Identify which cell holds the provided text, then report its (x, y) central coordinate. 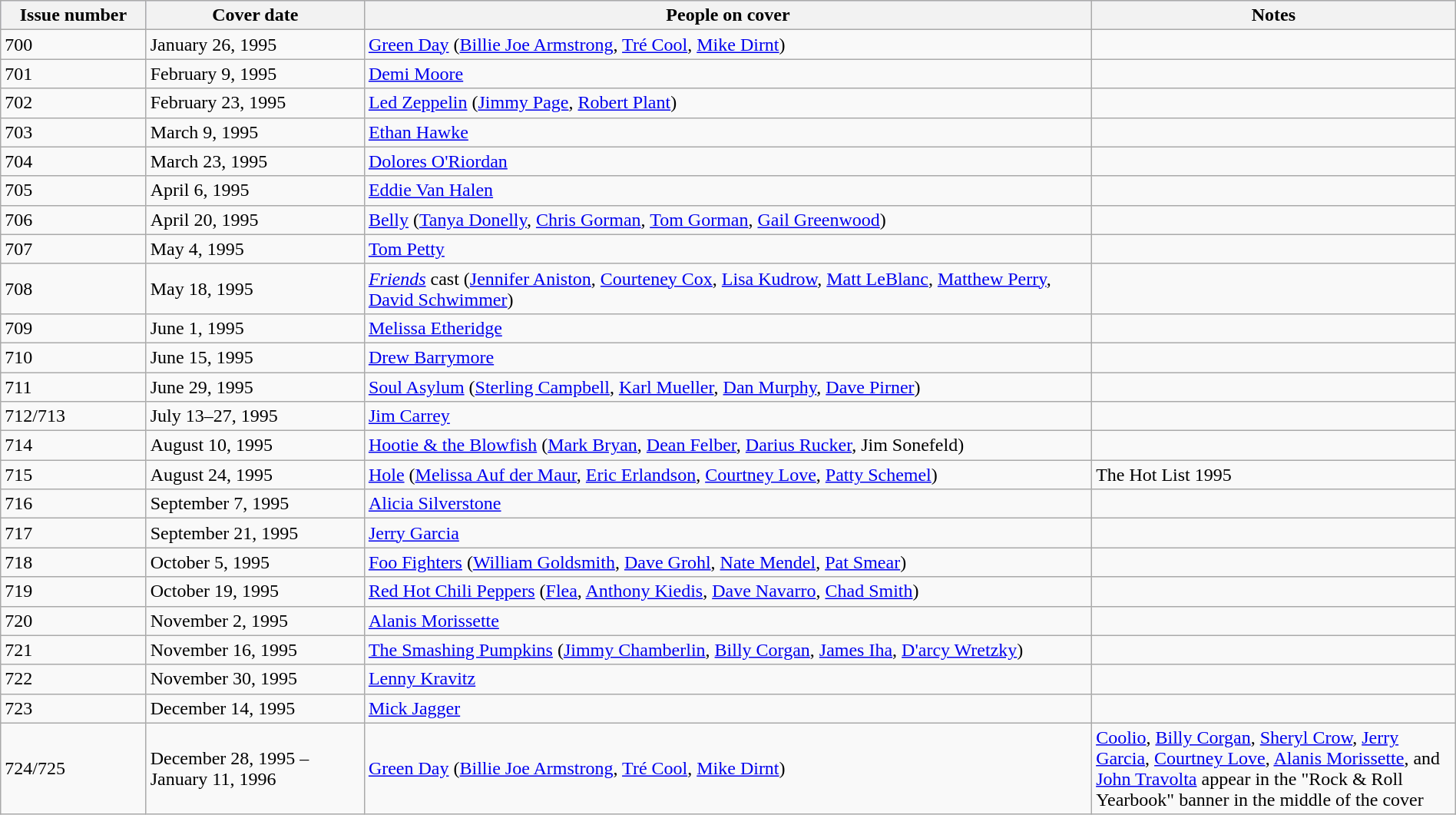
The Smashing Pumpkins (Jimmy Chamberlin, Billy Corgan, James Iha, D'arcy Wretzky) (728, 650)
October 5, 1995 (255, 562)
June 1, 1995 (255, 328)
Alicia Silverstone (728, 504)
June 15, 1995 (255, 357)
724/725 (74, 768)
721 (74, 650)
Red Hot Chili Peppers (Flea, Anthony Kiedis, Dave Navarro, Chad Smith) (728, 591)
February 23, 1995 (255, 103)
October 19, 1995 (255, 591)
December 14, 1995 (255, 708)
Alanis Morissette (728, 621)
Hootie & the Blowfish (Mark Bryan, Dean Felber, Darius Rucker, Jim Sonefeld) (728, 446)
701 (74, 74)
September 7, 1995 (255, 504)
People on cover (728, 15)
May 18, 1995 (255, 289)
December 28, 1995 – January 11, 1996 (255, 768)
March 9, 1995 (255, 132)
Hole (Melissa Auf der Maur, Eric Erlandson, Courtney Love, Patty Schemel) (728, 475)
712/713 (74, 416)
723 (74, 708)
Eddie Van Halen (728, 190)
Jim Carrey (728, 416)
August 10, 1995 (255, 446)
716 (74, 504)
Dolores O'Riordan (728, 161)
715 (74, 475)
700 (74, 45)
Belly (Tanya Donelly, Chris Gorman, Tom Gorman, Gail Greenwood) (728, 220)
717 (74, 533)
Demi Moore (728, 74)
July 13–27, 1995 (255, 416)
April 6, 1995 (255, 190)
November 16, 1995 (255, 650)
March 23, 1995 (255, 161)
June 29, 1995 (255, 386)
720 (74, 621)
Ethan Hawke (728, 132)
704 (74, 161)
Lenny Kravitz (728, 679)
Melissa Etheridge (728, 328)
Mick Jagger (728, 708)
The Hot List 1995 (1274, 475)
Friends cast (Jennifer Aniston, Courteney Cox, Lisa Kudrow, Matt LeBlanc, Matthew Perry, David Schwimmer) (728, 289)
706 (74, 220)
Tom Petty (728, 249)
708 (74, 289)
April 20, 1995 (255, 220)
Drew Barrymore (728, 357)
Foo Fighters (William Goldsmith, Dave Grohl, Nate Mendel, Pat Smear) (728, 562)
705 (74, 190)
August 24, 1995 (255, 475)
722 (74, 679)
Notes (1274, 15)
718 (74, 562)
January 26, 1995 (255, 45)
February 9, 1995 (255, 74)
Cover date (255, 15)
707 (74, 249)
Jerry Garcia (728, 533)
Led Zeppelin (Jimmy Page, Robert Plant) (728, 103)
Soul Asylum (Sterling Campbell, Karl Mueller, Dan Murphy, Dave Pirner) (728, 386)
September 21, 1995 (255, 533)
703 (74, 132)
714 (74, 446)
November 30, 1995 (255, 679)
719 (74, 591)
710 (74, 357)
November 2, 1995 (255, 621)
709 (74, 328)
Issue number (74, 15)
711 (74, 386)
May 4, 1995 (255, 249)
702 (74, 103)
